Provide the (x, y) coordinate of the cell's center where the given text is located.  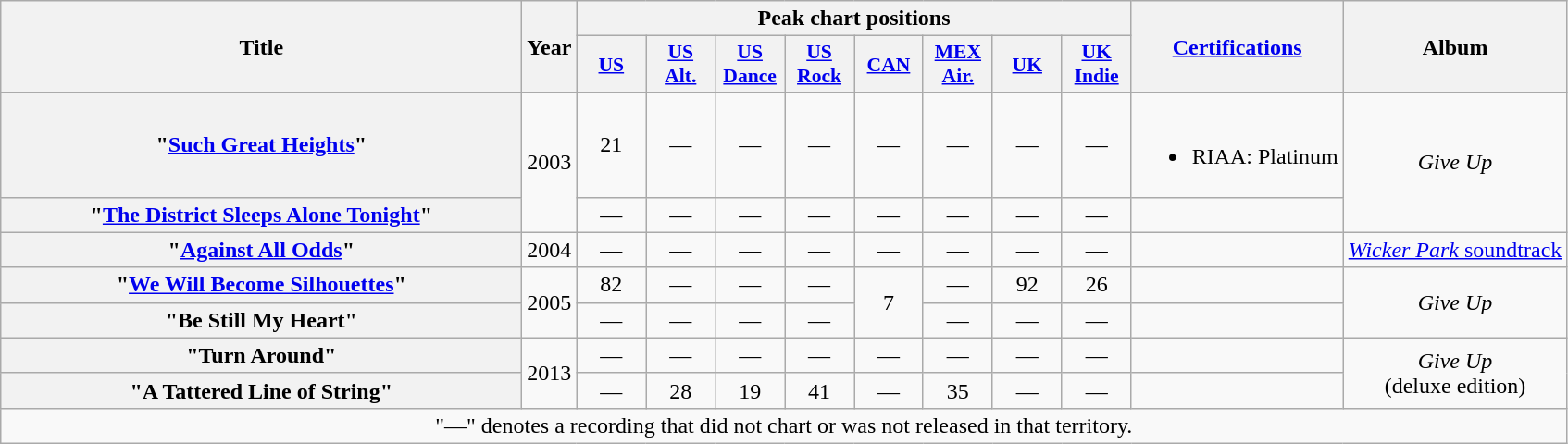
US (611, 65)
92 (1027, 285)
2013 (550, 373)
"—" denotes a recording that did not chart or was not released in that territory. (784, 425)
MEXAir. (957, 65)
UKIndie (1096, 65)
USAlt. (681, 65)
Wicker Park soundtrack (1455, 250)
2003 (550, 163)
Album (1455, 46)
26 (1096, 285)
35 (957, 390)
Year (550, 46)
"A Tattered Line of String" (261, 390)
19 (750, 390)
"Such Great Heights" (261, 144)
2004 (550, 250)
"Against All Odds" (261, 250)
Give Up(deluxe edition) (1455, 373)
"We Will Become Silhouettes" (261, 285)
Certifications (1237, 46)
2005 (550, 302)
UK (1027, 65)
21 (611, 144)
"Turn Around" (261, 355)
41 (820, 390)
CAN (889, 65)
"Be Still My Heart" (261, 320)
USRock (820, 65)
28 (681, 390)
RIAA: Platinum (1237, 144)
USDance (750, 65)
Peak chart positions (853, 18)
82 (611, 285)
"The District Sleeps Alone Tonight" (261, 215)
7 (889, 302)
Title (261, 46)
